Return the [x, y] coordinate for the center point of the cell that contains the specified text.  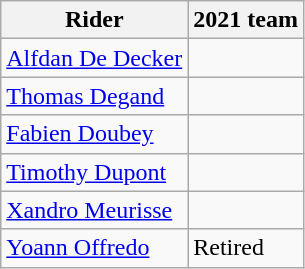
Retired [246, 248]
Yoann Offredo [94, 248]
Alfdan De Decker [94, 58]
Xandro Meurisse [94, 210]
Thomas Degand [94, 96]
Fabien Doubey [94, 134]
2021 team [246, 20]
Rider [94, 20]
Timothy Dupont [94, 172]
